Locate the cell with the specified text and output its [X, Y] center coordinate. 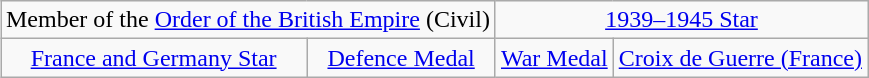
France and Germany Star [153, 58]
1939–1945 Star [681, 20]
Member of the Order of the British Empire (Civil) [248, 20]
War Medal [554, 58]
Defence Medal [402, 58]
Croix de Guerre (France) [740, 58]
